Provide the (x, y) coordinate of the cell's center where the given text is located.  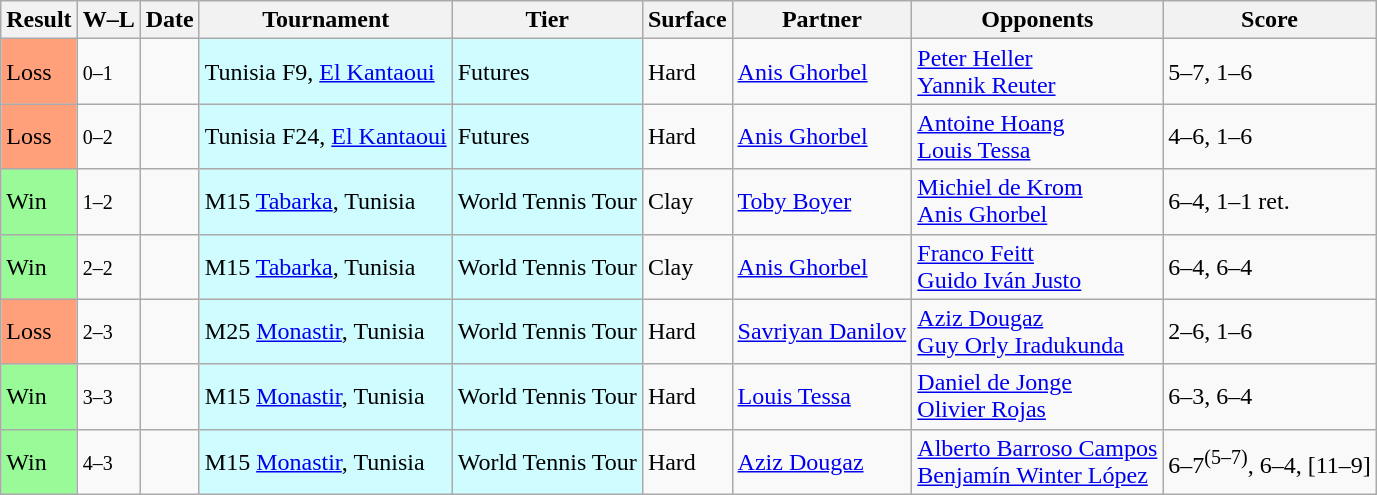
W–L (108, 20)
Alberto Barroso Campos Benjamín Winter López (1038, 462)
Aziz Dougaz Guy Orly Iradukunda (1038, 332)
Michiel de Krom Anis Ghorbel (1038, 202)
Tunisia F9, El Kantaoui (326, 72)
Tournament (326, 20)
Louis Tessa (822, 396)
1–2 (108, 202)
0–1 (108, 72)
6–4, 1–1 ret. (1270, 202)
Franco Feitt Guido Iván Justo (1038, 266)
Tunisia F24, El Kantaoui (326, 136)
2–3 (108, 332)
6–3, 6–4 (1270, 396)
2–6, 1–6 (1270, 332)
4–3 (108, 462)
Surface (687, 20)
5–7, 1–6 (1270, 72)
Toby Boyer (822, 202)
Aziz Dougaz (822, 462)
Result (39, 20)
Opponents (1038, 20)
Partner (822, 20)
Daniel de Jonge Olivier Rojas (1038, 396)
Antoine Hoang Louis Tessa (1038, 136)
3–3 (108, 396)
0–2 (108, 136)
Score (1270, 20)
Date (170, 20)
6–4, 6–4 (1270, 266)
2–2 (108, 266)
Savriyan Danilov (822, 332)
4–6, 1–6 (1270, 136)
M25 Monastir, Tunisia (326, 332)
Tier (547, 20)
Peter Heller Yannik Reuter (1038, 72)
6–7(5–7), 6–4, [11–9] (1270, 462)
